Scan for the cell matching the given text and deliver its [x, y] coordinate at center. 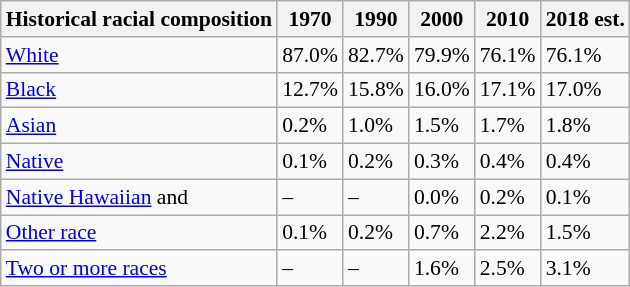
1990 [376, 19]
82.7% [376, 55]
1.6% [442, 269]
0.3% [442, 162]
87.0% [310, 55]
2010 [508, 19]
17.1% [508, 90]
Historical racial composition [139, 19]
Black [139, 90]
Other race [139, 233]
79.9% [442, 55]
0.7% [442, 233]
3.1% [586, 269]
1.0% [376, 126]
Native [139, 162]
2.5% [508, 269]
1.7% [508, 126]
2.2% [508, 233]
0.0% [442, 197]
1.8% [586, 126]
15.8% [376, 90]
Asian [139, 126]
16.0% [442, 90]
White [139, 55]
Native Hawaiian and [139, 197]
12.7% [310, 90]
2000 [442, 19]
17.0% [586, 90]
2018 est. [586, 19]
1970 [310, 19]
Two or more races [139, 269]
